Extract the (x, y) coordinate from the center of the cell holding the provided text.  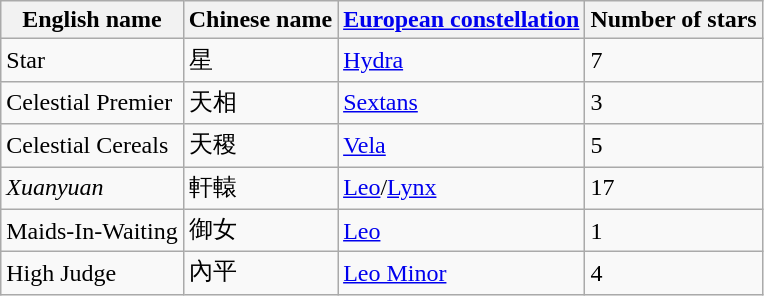
Leo Minor (462, 274)
1 (674, 230)
4 (674, 274)
天相 (260, 102)
Celestial Premier (92, 102)
English name (92, 20)
Vela (462, 146)
17 (674, 188)
軒轅 (260, 188)
Leo/Lynx (462, 188)
內平 (260, 274)
御女 (260, 230)
星 (260, 60)
Leo (462, 230)
5 (674, 146)
High Judge (92, 274)
Sextans (462, 102)
Number of stars (674, 20)
Hydra (462, 60)
European constellation (462, 20)
Chinese name (260, 20)
Celestial Cereals (92, 146)
7 (674, 60)
Star (92, 60)
Xuanyuan (92, 188)
3 (674, 102)
Maids-In-Waiting (92, 230)
天稷 (260, 146)
